Output the (x, y) coordinate of the center of the cell containing the given text.  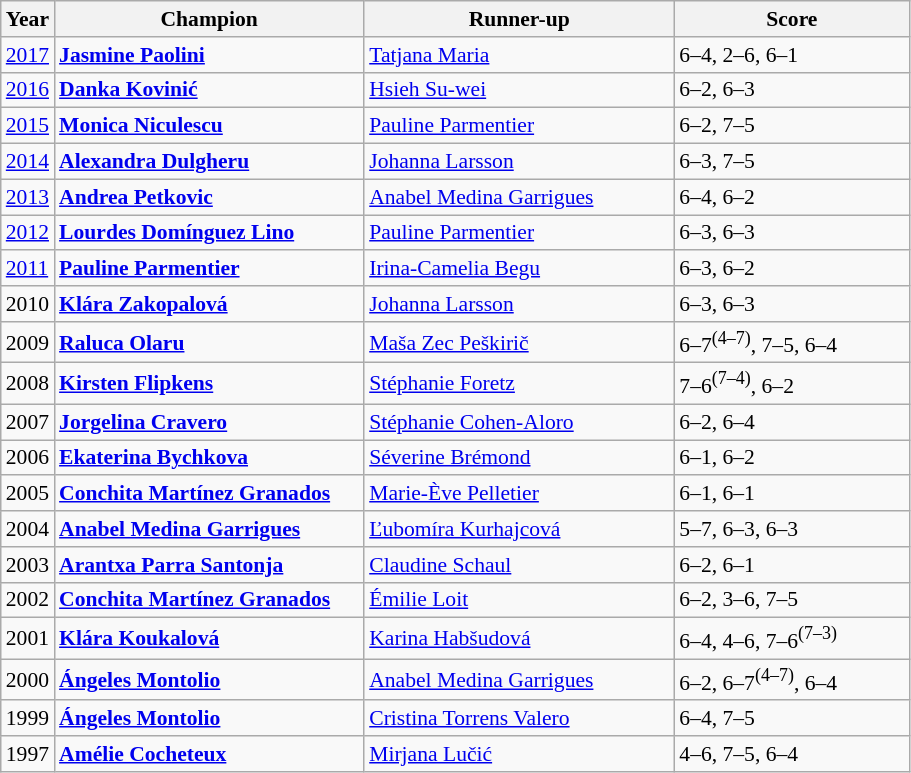
Émilie Loit (519, 601)
Kirsten Flipkens (209, 384)
2005 (28, 494)
Stéphanie Cohen-Aloro (519, 422)
2007 (28, 422)
Monica Niculescu (209, 126)
6–2, 6–1 (792, 565)
2016 (28, 90)
2011 (28, 269)
6–2, 6–4 (792, 422)
1997 (28, 754)
6–2, 3–6, 7–5 (792, 601)
6–4, 4–6, 7–6(7–3) (792, 638)
2015 (28, 126)
Claudine Schaul (519, 565)
6–4, 6–2 (792, 197)
7–6(7–4), 6–2 (792, 384)
2013 (28, 197)
6–3, 6–2 (792, 269)
2001 (28, 638)
Stéphanie Foretz (519, 384)
6–2, 7–5 (792, 126)
Tatjana Maria (519, 55)
Ľubomíra Kurhajcová (519, 529)
Year (28, 19)
5–7, 6–3, 6–3 (792, 529)
2008 (28, 384)
Danka Kovinić (209, 90)
Runner-up (519, 19)
2009 (28, 342)
6–1, 6–1 (792, 494)
2003 (28, 565)
Jorgelina Cravero (209, 422)
1999 (28, 719)
6–4, 7–5 (792, 719)
Klára Zakopalová (209, 304)
6–2, 6–3 (792, 90)
2004 (28, 529)
Hsieh Su-wei (519, 90)
Raluca Olaru (209, 342)
2010 (28, 304)
6–7(4–7), 7–5, 6–4 (792, 342)
2014 (28, 162)
Karina Habšudová (519, 638)
Champion (209, 19)
6–2, 6–7(4–7), 6–4 (792, 680)
Score (792, 19)
2002 (28, 601)
Amélie Cocheteux (209, 754)
6–4, 2–6, 6–1 (792, 55)
6–1, 6–2 (792, 458)
Maša Zec Peškirič (519, 342)
Arantxa Parra Santonja (209, 565)
Ekaterina Bychkova (209, 458)
2000 (28, 680)
2006 (28, 458)
Jasmine Paolini (209, 55)
Mirjana Lučić (519, 754)
2017 (28, 55)
Klára Koukalová (209, 638)
6–3, 7–5 (792, 162)
Andrea Petkovic (209, 197)
Alexandra Dulgheru (209, 162)
2012 (28, 233)
Marie-Ève Pelletier (519, 494)
Séverine Brémond (519, 458)
4–6, 7–5, 6–4 (792, 754)
Cristina Torrens Valero (519, 719)
Lourdes Domínguez Lino (209, 233)
Irina-Camelia Begu (519, 269)
